From the cell containing the given text, extract its center point as [X, Y] coordinate. 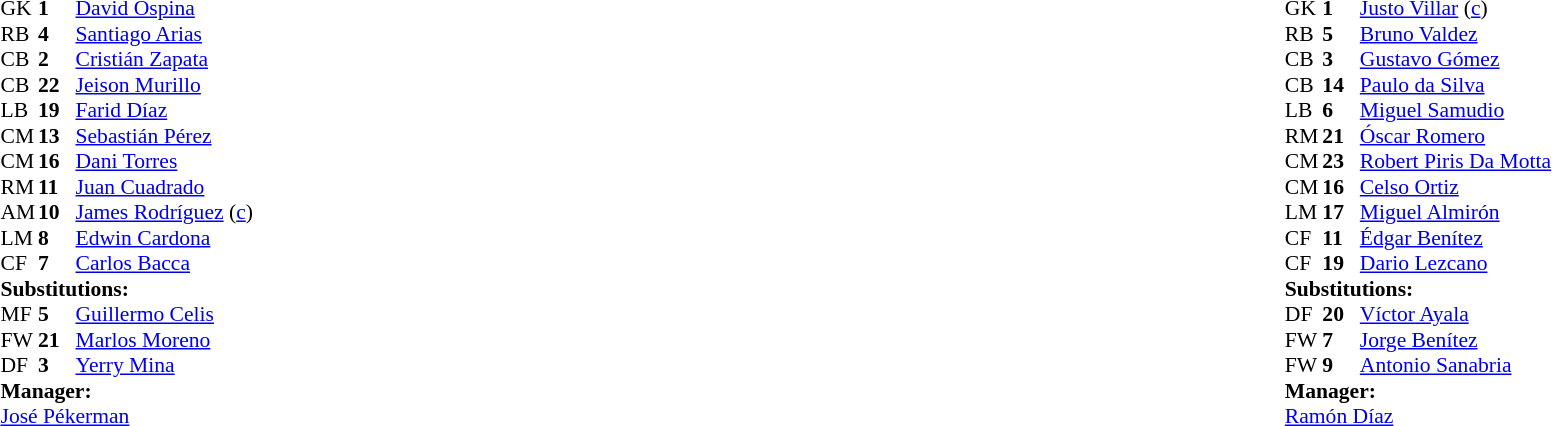
17 [1341, 213]
Marlos Moreno [164, 340]
8 [57, 238]
Robert Piris Da Motta [1456, 161]
Jeison Murillo [164, 85]
14 [1341, 85]
MF [19, 315]
Juan Cuadrado [164, 187]
Édgar Benítez [1456, 238]
AM [19, 213]
Carlos Bacca [164, 263]
Jorge Benítez [1456, 340]
Edwin Cardona [164, 238]
23 [1341, 161]
Bruno Valdez [1456, 34]
Celso Ortiz [1456, 187]
Cristián Zapata [164, 59]
Gustavo Gómez [1456, 59]
Sebastián Pérez [164, 136]
9 [1341, 365]
2 [57, 59]
Paulo da Silva [1456, 85]
Óscar Romero [1456, 136]
Santiago Arias [164, 34]
10 [57, 213]
Dario Lezcano [1456, 263]
6 [1341, 111]
Guillermo Celis [164, 315]
Farid Díaz [164, 111]
Miguel Almirón [1456, 213]
Víctor Ayala [1456, 315]
Yerry Mina [164, 365]
22 [57, 85]
Antonio Sanabria [1456, 365]
Dani Torres [164, 161]
13 [57, 136]
20 [1341, 315]
4 [57, 34]
Miguel Samudio [1456, 111]
James Rodríguez (c) [164, 213]
